Detect which cell encompasses the target text, then output its [X, Y] center coordinate. 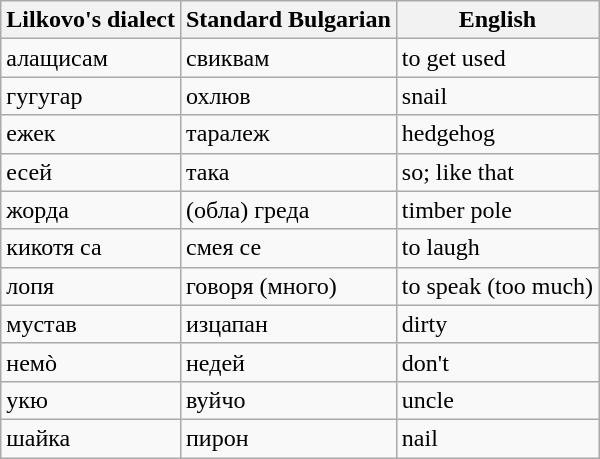
изцапан [288, 324]
uncle [497, 400]
nail [497, 438]
алащисам [91, 58]
timber pole [497, 210]
snail [497, 96]
Lilkovo's dialect [91, 20]
мустав [91, 324]
to laugh [497, 248]
така [288, 172]
(обла) греда [288, 210]
dirty [497, 324]
немò [91, 362]
есей [91, 172]
шайка [91, 438]
to get used [497, 58]
hedgehog [497, 134]
гугугар [91, 96]
лопя [91, 286]
недей [288, 362]
кикотя са [91, 248]
so; like that [497, 172]
охлюв [288, 96]
говоря (много) [288, 286]
жорда [91, 210]
таралеж [288, 134]
Standard Bulgarian [288, 20]
English [497, 20]
пирон [288, 438]
to speak (too much) [497, 286]
вуйчо [288, 400]
свиквам [288, 58]
ежек [91, 134]
укю [91, 400]
смея се [288, 248]
don't [497, 362]
